Determine the [X, Y] coordinate at the center of the cell enclosing the given text.  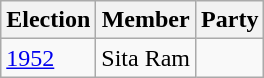
Election [48, 20]
1952 [48, 58]
Sita Ram [146, 58]
Member [146, 20]
Party [230, 20]
